Return [x, y] of the center of cell containing provided text 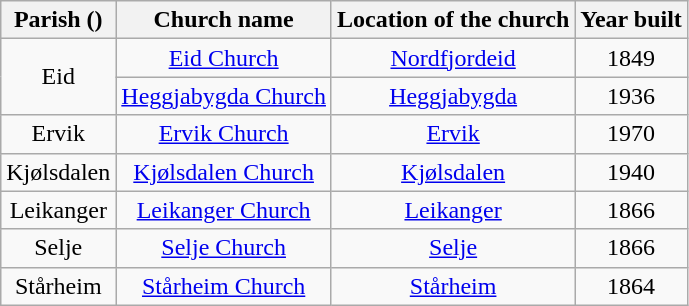
Year built [632, 20]
Selje Church [224, 248]
Location of the church [452, 20]
Stårheim Church [224, 286]
Eid Church [224, 58]
1940 [632, 172]
Leikanger Church [224, 210]
Heggjabygda Church [224, 96]
Nordfjordeid [452, 58]
1849 [632, 58]
Heggjabygda [452, 96]
Eid [58, 77]
1970 [632, 134]
Parish () [58, 20]
Church name [224, 20]
1864 [632, 286]
Kjølsdalen Church [224, 172]
1936 [632, 96]
Ervik Church [224, 134]
